Find where the given text appears and provide that cell's center as [X, Y] coordinate. 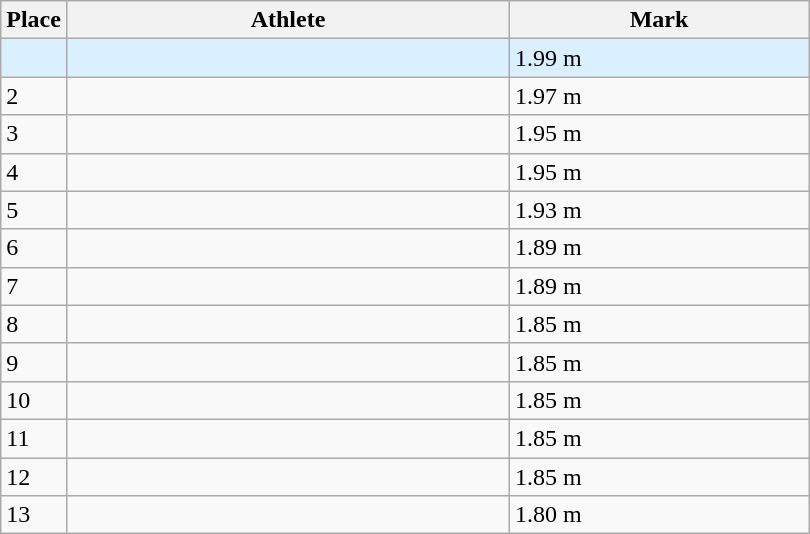
7 [34, 286]
8 [34, 324]
5 [34, 210]
3 [34, 134]
12 [34, 477]
10 [34, 400]
1.93 m [660, 210]
11 [34, 438]
1.80 m [660, 515]
Athlete [288, 20]
Place [34, 20]
1.99 m [660, 58]
6 [34, 248]
1.97 m [660, 96]
2 [34, 96]
Mark [660, 20]
13 [34, 515]
4 [34, 172]
9 [34, 362]
